Detect which cell encompasses the target text, then output its (X, Y) center coordinate. 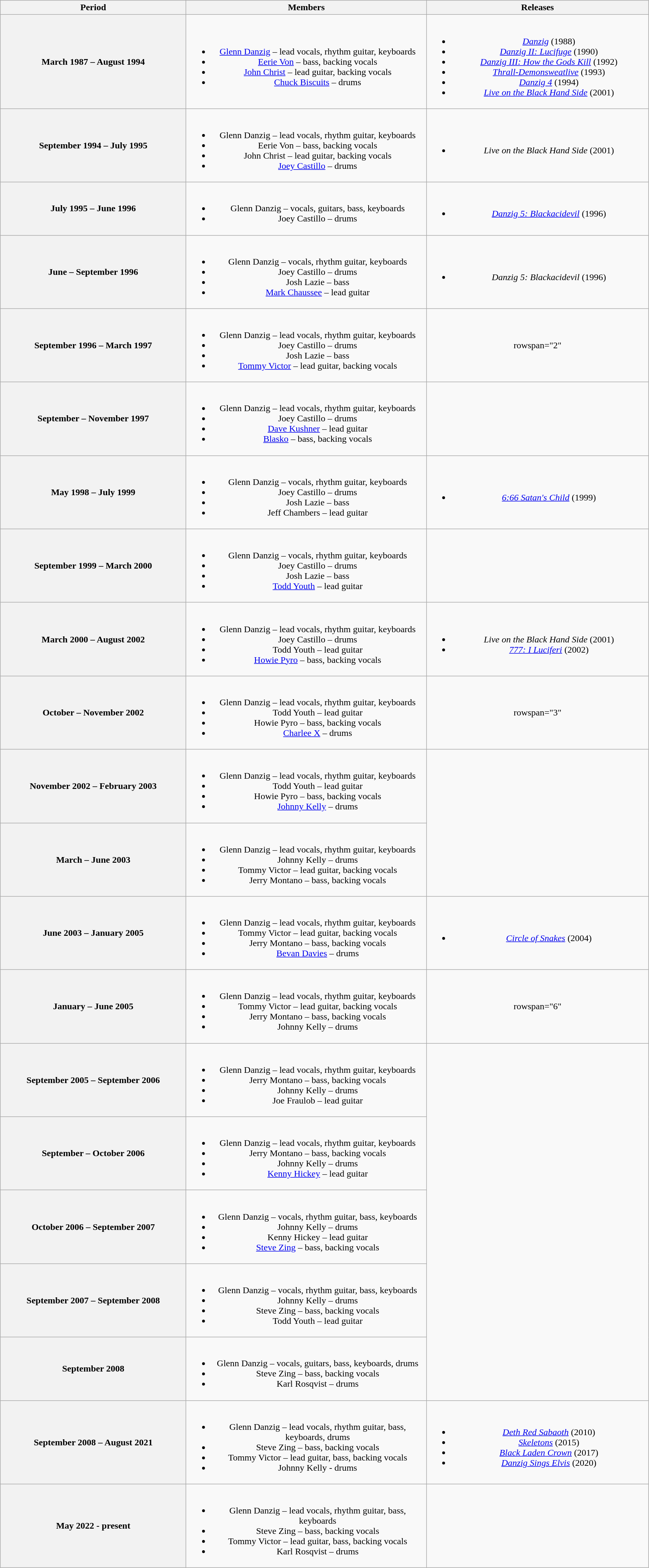
October – November 2002 (93, 712)
September 2005 – September 2006 (93, 1080)
January – June 2005 (93, 1007)
September – October 2006 (93, 1153)
Glenn Danzig – vocals, rhythm guitar, keyboardsJoey Castillo – drumsJosh Lazie – bassTodd Youth – lead guitar (307, 566)
September – November 1997 (93, 419)
March 1987 – August 1994 (93, 62)
Glenn Danzig – lead vocals, rhythm guitar, keyboardsJerry Montano – bass, backing vocalsJohnny Kelly – drumsJoe Fraulob – lead guitar (307, 1080)
Members (307, 8)
May 1998 – July 1999 (93, 492)
6:66 Satan's Child (1999) (537, 492)
September 2008 – August 2021 (93, 1442)
Glenn Danzig – vocals, rhythm guitar, bass, keyboardsJohnny Kelly – drumsKenny Hickey – lead guitarSteve Zing – bass, backing vocals (307, 1227)
Glenn Danzig – lead vocals, rhythm guitar, keyboardsJoey Castillo – drumsJosh Lazie – bassTommy Victor – lead guitar, backing vocals (307, 345)
Circle of Snakes (2004) (537, 933)
September 1994 – July 1995 (93, 145)
Glenn Danzig – vocals, rhythm guitar, keyboardsJoey Castillo – drumsJosh Lazie – bassMark Chaussee – lead guitar (307, 272)
May 2022 - present (93, 1526)
Glenn Danzig – lead vocals, rhythm guitar, keyboardsEerie Von – bass, backing vocalsJohn Christ – lead guitar, backing vocalsChuck Biscuits – drums (307, 62)
July 1995 – June 1996 (93, 209)
Releases (537, 8)
June – September 1996 (93, 272)
Glenn Danzig – vocals, rhythm guitar, keyboardsJoey Castillo – drumsJosh Lazie – bassJeff Chambers – lead guitar (307, 492)
September 2007 – September 2008 (93, 1300)
rowspan="3" (537, 712)
Glenn Danzig – lead vocals, rhythm guitar, keyboardsTodd Youth – lead guitarHowie Pyro – bass, backing vocalsCharlee X – drums (307, 712)
Glenn Danzig – vocals, rhythm guitar, bass, keyboardsJohnny Kelly – drumsSteve Zing – bass, backing vocals Todd Youth – lead guitar (307, 1300)
March – June 2003 (93, 860)
Glenn Danzig – vocals, guitars, bass, keyboards, drumsSteve Zing – bass, backing vocals Karl Rosqvist – drums (307, 1369)
Deth Red Sabaoth (2010)Skeletons (2015)Black Laden Crown (2017)Danzig Sings Elvis (2020) (537, 1442)
Glenn Danzig – vocals, guitars, bass, keyboardsJoey Castillo – drums (307, 209)
Period (93, 8)
Live on the Black Hand Side (2001) (537, 145)
Glenn Danzig – lead vocals, rhythm guitar, keyboardsJoey Castillo – drumsTodd Youth – lead guitarHowie Pyro – bass, backing vocals (307, 639)
rowspan="6" (537, 1007)
Glenn Danzig – lead vocals, rhythm guitar, keyboardsJerry Montano – bass, backing vocalsJohnny Kelly – drumsKenny Hickey – lead guitar (307, 1153)
October 2006 – September 2007 (93, 1227)
September 2008 (93, 1369)
Glenn Danzig – lead vocals, rhythm guitar, keyboardsJoey Castillo – drumsDave Kushner – lead guitarBlasko – bass, backing vocals (307, 419)
Glenn Danzig – lead vocals, rhythm guitar, keyboardsTodd Youth – lead guitarHowie Pyro – bass, backing vocalsJohnny Kelly – drums (307, 786)
March 2000 – August 2002 (93, 639)
September 1999 – March 2000 (93, 566)
Glenn Danzig – lead vocals, rhythm guitar, keyboardsEerie Von – bass, backing vocalsJohn Christ – lead guitar, backing vocalsJoey Castillo – drums (307, 145)
September 1996 – March 1997 (93, 345)
June 2003 – January 2005 (93, 933)
rowspan="2" (537, 345)
November 2002 – February 2003 (93, 786)
Live on the Black Hand Side (2001) 777: I Luciferi (2002) (537, 639)
